Detect which cell encompasses the target text, then output its (X, Y) center coordinate. 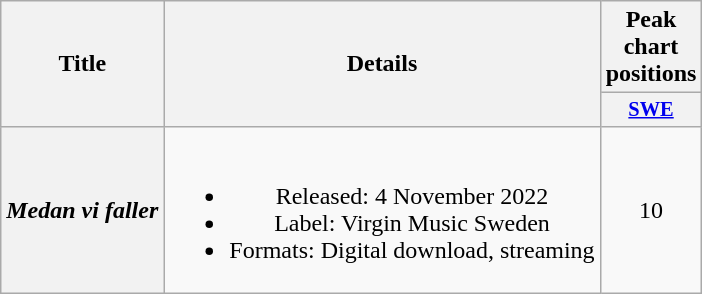
10 (651, 210)
Title (82, 64)
Peak chart positions (651, 47)
Details (382, 64)
Released: 4 November 2022Label: Virgin Music SwedenFormats: Digital download, streaming (382, 210)
Medan vi faller (82, 210)
SWE (651, 110)
